Determine the [x, y] coordinate at the center of the cell enclosing the given text.  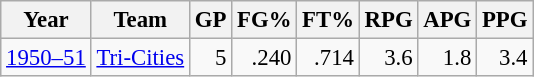
5 [210, 58]
APG [448, 20]
.714 [328, 58]
1.8 [448, 58]
RPG [388, 20]
1950–51 [46, 58]
Year [46, 20]
GP [210, 20]
3.4 [505, 58]
.240 [264, 58]
Tri-Cities [140, 58]
FT% [328, 20]
FG% [264, 20]
3.6 [388, 58]
Team [140, 20]
PPG [505, 20]
